Identify which cell holds the provided text, then report its [X, Y] central coordinate. 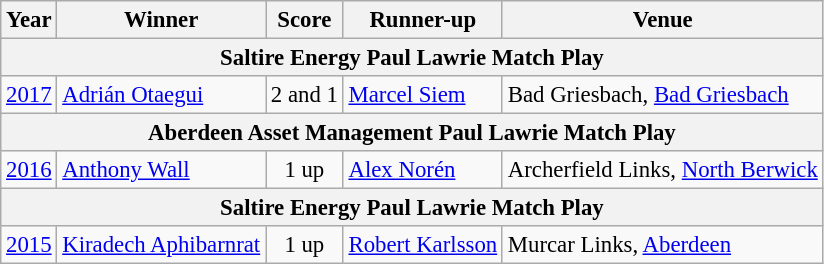
Winner [162, 20]
Venue [662, 20]
Alex Norén [422, 170]
Runner-up [422, 20]
Score [305, 20]
Year [29, 20]
Bad Griesbach, Bad Griesbach [662, 95]
Archerfield Links, North Berwick [662, 170]
Murcar Links, Aberdeen [662, 245]
Aberdeen Asset Management Paul Lawrie Match Play [412, 133]
Marcel Siem [422, 95]
2017 [29, 95]
2 and 1 [305, 95]
Robert Karlsson [422, 245]
Adrián Otaegui [162, 95]
Anthony Wall [162, 170]
Kiradech Aphibarnrat [162, 245]
2016 [29, 170]
2015 [29, 245]
